Pinpoint the cell where the given text exists, returning its [x, y] midpoint coordinate. 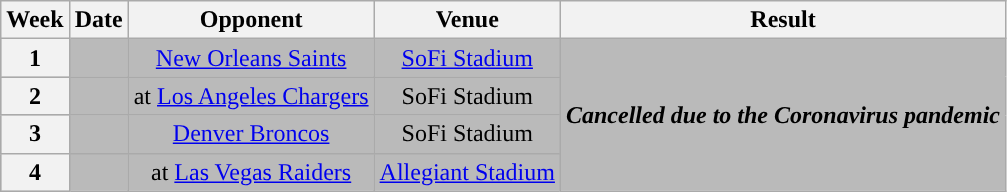
3 [35, 134]
at Los Angeles Chargers [251, 96]
2 [35, 96]
4 [35, 172]
Venue [467, 20]
Week [35, 20]
Result [782, 20]
New Orleans Saints [251, 58]
Cancelled due to the Coronavirus pandemic [782, 115]
Date [98, 20]
Opponent [251, 20]
1 [35, 58]
at Las Vegas Raiders [251, 172]
Allegiant Stadium [467, 172]
Denver Broncos [251, 134]
